Return (X, Y) of the center of cell containing provided text 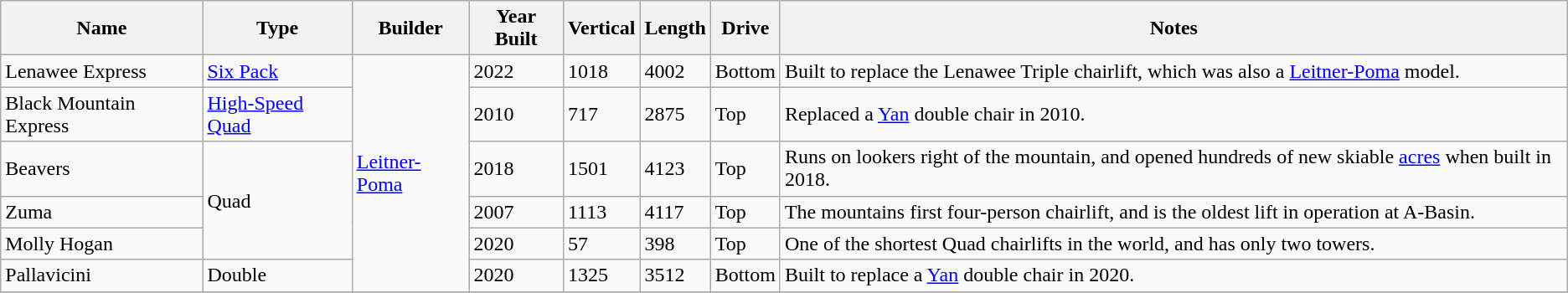
Notes (1173, 28)
Name (102, 28)
Built to replace a Yan double chair in 2020. (1173, 275)
2010 (516, 114)
The mountains first four-person chairlift, and is the oldest lift in operation at A-Basin. (1173, 212)
Lenawee Express (102, 71)
3512 (675, 275)
1325 (601, 275)
Black Mountain Express (102, 114)
Zuma (102, 212)
398 (675, 244)
Drive (745, 28)
1018 (601, 71)
2007 (516, 212)
Quad (277, 201)
1501 (601, 169)
Type (277, 28)
Builder (410, 28)
Year Built (516, 28)
2875 (675, 114)
Replaced a Yan double chair in 2010. (1173, 114)
Built to replace the Lenawee Triple chairlift, which was also a Leitner-Poma model. (1173, 71)
717 (601, 114)
Double (277, 275)
Beavers (102, 169)
2022 (516, 71)
Molly Hogan (102, 244)
Leitner-Poma (410, 173)
Runs on lookers right of the mountain, and opened hundreds of new skiable acres when built in 2018. (1173, 169)
1113 (601, 212)
4002 (675, 71)
Length (675, 28)
4117 (675, 212)
One of the shortest Quad chairlifts in the world, and has only two towers. (1173, 244)
Pallavicini (102, 275)
High-Speed Quad (277, 114)
2018 (516, 169)
Vertical (601, 28)
Six Pack (277, 71)
57 (601, 244)
4123 (675, 169)
